Determine the (X, Y) coordinate at the center of the cell enclosing the given text.  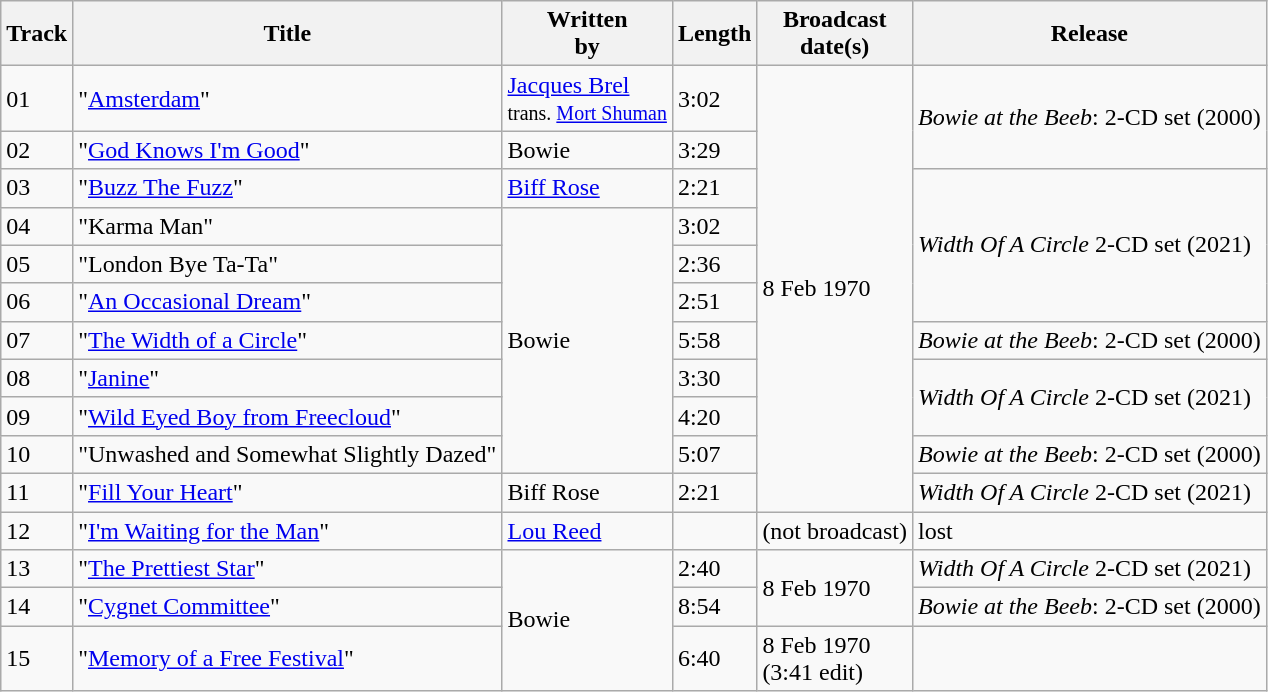
"The Prettiest Star" (288, 569)
"Cygnet Committee" (288, 607)
"An Occasional Dream" (288, 302)
8:54 (714, 607)
04 (37, 226)
(not broadcast) (835, 531)
02 (37, 150)
Title (288, 34)
2:40 (714, 569)
"Karma Man" (288, 226)
"I'm Waiting for the Man" (288, 531)
5:07 (714, 454)
Length (714, 34)
5:58 (714, 340)
12 (37, 531)
14 (37, 607)
"The Width of a Circle" (288, 340)
"Amsterdam" (288, 98)
08 (37, 378)
"Janine" (288, 378)
03 (37, 188)
07 (37, 340)
Track (37, 34)
"Wild Eyed Boy from Freecloud" (288, 416)
Jacques Breltrans. Mort Shuman (587, 98)
4:20 (714, 416)
2:51 (714, 302)
01 (37, 98)
"London Bye Ta-Ta" (288, 264)
06 (37, 302)
10 (37, 454)
15 (37, 658)
Lou Reed (587, 531)
lost (1090, 531)
"Buzz The Fuzz" (288, 188)
09 (37, 416)
"Memory of a Free Festival" (288, 658)
11 (37, 492)
Release (1090, 34)
13 (37, 569)
"Fill Your Heart" (288, 492)
8 Feb 1970(3:41 edit) (835, 658)
"Unwashed and Somewhat Slightly Dazed" (288, 454)
Written by (587, 34)
2:36 (714, 264)
3:30 (714, 378)
6:40 (714, 658)
3:29 (714, 150)
05 (37, 264)
"God Knows I'm Good" (288, 150)
Broadcast date(s) (835, 34)
